Extract the [x, y] coordinate from the center of the cell holding the provided text.  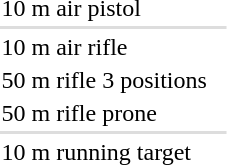
50 m rifle 3 positions [104, 80]
50 m rifle prone [104, 113]
10 m air rifle [104, 47]
